Determine the [X, Y] coordinate at the center of the cell enclosing the given text.  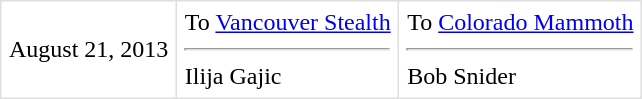
To Vancouver StealthIlija Gajic [288, 50]
To Colorado MammothBob Snider [520, 50]
August 21, 2013 [89, 50]
